Capture the cell that displays the provided text and extract its (X, Y) central coordinate. 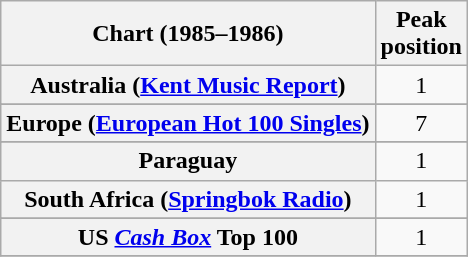
South Africa (Springbok Radio) (188, 199)
Peakposition (421, 34)
Paraguay (188, 161)
Australia (Kent Music Report) (188, 85)
US Cash Box Top 100 (188, 237)
Chart (1985–1986) (188, 34)
7 (421, 123)
Europe (European Hot 100 Singles) (188, 123)
